Return the (x, y) coordinate for the center point of the cell that contains the specified text.  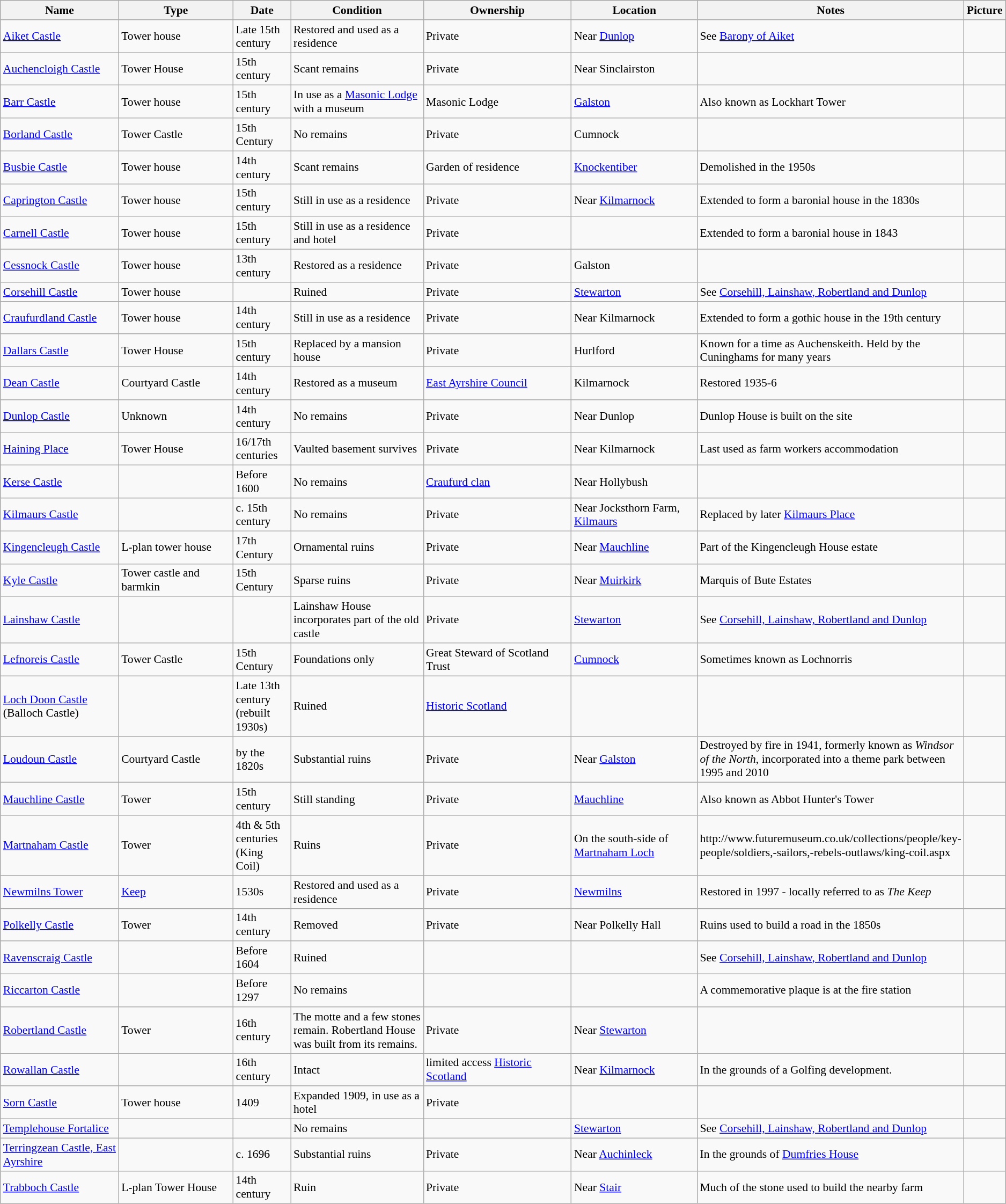
Mauchline (634, 799)
Dunlop House is built on the site (831, 417)
Location (634, 10)
Kilmaurs Castle (60, 514)
Ownership (497, 10)
Kilmarnock (634, 383)
Date (262, 10)
16/17th centuries (262, 449)
Craufurdland Castle (60, 318)
Extended to form a baronial house in 1843 (831, 233)
Restored as a museum (357, 383)
Lefnoreis Castle (60, 659)
Trabboch Castle (60, 1187)
Lainshaw Castle (60, 621)
Late 15th century (262, 37)
Before 1297 (262, 991)
East Ayrshire Council (497, 383)
L-plan Tower House (176, 1187)
Near Muirkirk (634, 580)
Busbie Castle (60, 167)
Much of the stone used to build the nearby farm (831, 1187)
Foundations only (357, 659)
Replaced by a mansion house (357, 351)
Rowallan Castle (60, 1069)
Garden of residence (497, 167)
Ruins used to build a road in the 1850s (831, 924)
Restored in 1997 - locally referred to as The Keep (831, 892)
Part of the Kingencleugh House estate (831, 548)
L-plan tower house (176, 548)
Condition (357, 10)
Knockentiber (634, 167)
Expanded 1909, in use as a hotel (357, 1103)
In use as a Masonic Lodge with a museum (357, 102)
Borland Castle (60, 134)
The motte and a few stones remain. Robertland House was built from its remains. (357, 1031)
Polkelly Castle (60, 924)
Sorn Castle (60, 1103)
Near Mauchline (634, 548)
Templehouse Fortalice (60, 1129)
Before 1604 (262, 958)
Near Galston (634, 759)
Caprington Castle (60, 200)
13th century (262, 266)
Restored 1935-6 (831, 383)
Near Jocksthorn Farm, Kilmaurs (634, 514)
Intact (357, 1069)
Ruin (357, 1187)
Sparse ruins (357, 580)
Late 13th century (rebuilt 1930s) (262, 706)
Barr Castle (60, 102)
Still in use as a residence and hotel (357, 233)
limited access Historic Scotland (497, 1069)
Great Steward of Scotland Trust (497, 659)
Last used as farm workers accommodation (831, 449)
Terringzean Castle, East Ayrshire (60, 1154)
Unknown (176, 417)
Near Stair (634, 1187)
1409 (262, 1103)
Historic Scotland (497, 706)
Kyle Castle (60, 580)
by the 1820s (262, 759)
Hurlford (634, 351)
Kingencleugh Castle (60, 548)
Corsehill Castle (60, 292)
Restored as a residence (357, 266)
In the grounds of Dumfries House (831, 1154)
Destroyed by fire in 1941, formerly known as Windsor of the North, incorporated into a theme park between 1995 and 2010 (831, 759)
Aiket Castle (60, 37)
Sometimes known as Lochnorris (831, 659)
Notes (831, 10)
Near Sinclairston (634, 69)
Demolished in the 1950s (831, 167)
Martnaham Castle (60, 845)
c. 15th century (262, 514)
Robertland Castle (60, 1031)
Vaulted basement survives (357, 449)
Near Stewarton (634, 1031)
Removed (357, 924)
Dean Castle (60, 383)
Ornamental ruins (357, 548)
Near Polkelly Hall (634, 924)
Extended to form a baronial house in the 1830s (831, 200)
c. 1696 (262, 1154)
Lainshaw House incorporates part of the old castle (357, 621)
Ruins (357, 845)
Known for a time as Auchenskeith. Held by the Cuninghams for many years (831, 351)
Keep (176, 892)
Dallars Castle (60, 351)
Type (176, 10)
See Barony of Aiket (831, 37)
Haining Place (60, 449)
Auchencloigh Castle (60, 69)
A commemorative plaque is at the fire station (831, 991)
1530s (262, 892)
Tower castle and barmkin (176, 580)
Near Hollybush (634, 482)
Near Auchinleck (634, 1154)
On the south-side of Martnaham Loch (634, 845)
Name (60, 10)
Mauchline Castle (60, 799)
Loch Doon Castle (Balloch Castle) (60, 706)
Kerse Castle (60, 482)
Also known as Lockhart Tower (831, 102)
Extended to form a gothic house in the 19th century (831, 318)
Riccarton Castle (60, 991)
Picture (985, 10)
Cessnock Castle (60, 266)
Marquis of Bute Estates (831, 580)
Loudoun Castle (60, 759)
17th Century (262, 548)
Masonic Lodge (497, 102)
4th & 5th centuries (King Coil) (262, 845)
Before 1600 (262, 482)
Also known as Abbot Hunter's Tower (831, 799)
Dunlop Castle (60, 417)
In the grounds of a Golfing development. (831, 1069)
http://www.futuremuseum.co.uk/collections/people/key-people/soldiers,-sailors,-rebels-outlaws/king-coil.aspx (831, 845)
Carnell Castle (60, 233)
Craufurd clan (497, 482)
Newmilns Tower (60, 892)
Replaced by later Kilmaurs Place (831, 514)
Still standing (357, 799)
Newmilns (634, 892)
Ravenscraig Castle (60, 958)
